Return the [X, Y] coordinate for the center point of the cell that contains the specified text.  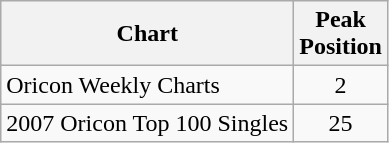
Chart [148, 34]
PeakPosition [341, 34]
2 [341, 85]
25 [341, 123]
2007 Oricon Top 100 Singles [148, 123]
Oricon Weekly Charts [148, 85]
